From the cell containing the given text, extract its center point as [x, y] coordinate. 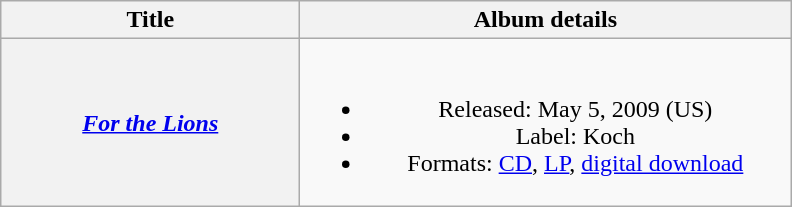
Album details [546, 20]
For the Lions [150, 122]
Released: May 5, 2009 (US)Label: KochFormats: CD, LP, digital download [546, 122]
Title [150, 20]
